Scan for the cell matching the given text and deliver its [X, Y] coordinate at center. 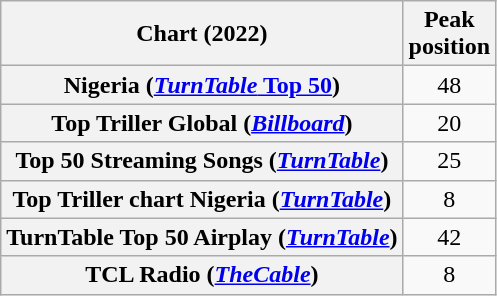
Top Triller chart Nigeria (TurnTable) [202, 199]
Chart (2022) [202, 34]
20 [449, 123]
TurnTable Top 50 Airplay (TurnTable) [202, 237]
48 [449, 85]
Nigeria (TurnTable Top 50) [202, 85]
Top 50 Streaming Songs (TurnTable) [202, 161]
42 [449, 237]
Peakposition [449, 34]
Top Triller Global (Billboard) [202, 123]
TCL Radio (TheCable) [202, 275]
25 [449, 161]
